Locate the cell with the specified text and output its [x, y] center coordinate. 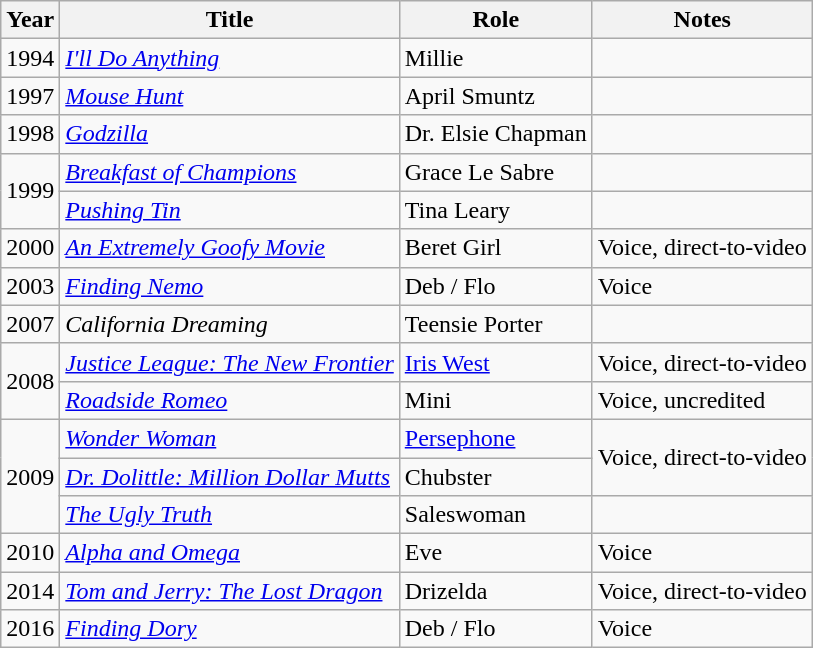
Millie [496, 58]
Eve [496, 553]
Tina Leary [496, 210]
Godzilla [230, 134]
Saleswoman [496, 515]
2007 [30, 324]
Dr. Dolittle: Million Dollar Mutts [230, 477]
Finding Nemo [230, 286]
1998 [30, 134]
Tom and Jerry: The Lost Dragon [230, 591]
Teensie Porter [496, 324]
2003 [30, 286]
1999 [30, 191]
Year [30, 20]
Persephone [496, 438]
2009 [30, 476]
Title [230, 20]
2000 [30, 248]
2008 [30, 381]
Grace Le Sabre [496, 172]
Chubster [496, 477]
California Dreaming [230, 324]
Roadside Romeo [230, 400]
Iris West [496, 362]
2016 [30, 629]
Alpha and Omega [230, 553]
Mouse Hunt [230, 96]
2014 [30, 591]
Voice, uncredited [702, 400]
I'll Do Anything [230, 58]
1994 [30, 58]
Notes [702, 20]
Breakfast of Champions [230, 172]
Finding Dory [230, 629]
The Ugly Truth [230, 515]
Justice League: The New Frontier [230, 362]
April Smuntz [496, 96]
Beret Girl [496, 248]
An Extremely Goofy Movie [230, 248]
Pushing Tin [230, 210]
Drizelda [496, 591]
Mini [496, 400]
1997 [30, 96]
Role [496, 20]
Wonder Woman [230, 438]
Dr. Elsie Chapman [496, 134]
2010 [30, 553]
